Return the [X, Y] coordinate for the center point of the cell that contains the specified text.  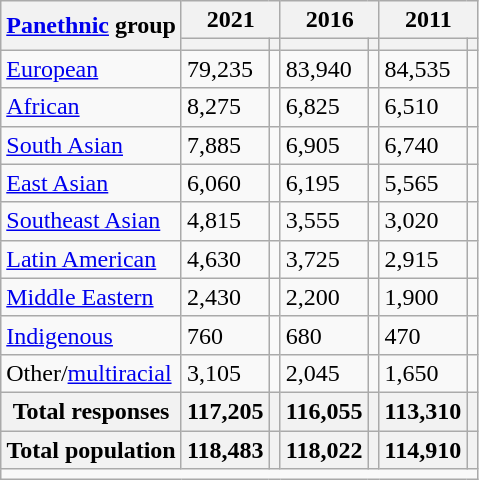
3,105 [225, 373]
116,055 [324, 411]
Latin American [92, 259]
Panethnic group [92, 26]
2,430 [225, 297]
6,825 [324, 107]
470 [423, 335]
83,940 [324, 69]
3,555 [324, 221]
760 [225, 335]
6,740 [423, 145]
2,915 [423, 259]
1,900 [423, 297]
6,060 [225, 183]
118,022 [324, 449]
117,205 [225, 411]
Indigenous [92, 335]
6,195 [324, 183]
2,200 [324, 297]
Total responses [92, 411]
East Asian [92, 183]
118,483 [225, 449]
4,815 [225, 221]
Southeast Asian [92, 221]
3,725 [324, 259]
2,045 [324, 373]
114,910 [423, 449]
European [92, 69]
South Asian [92, 145]
6,510 [423, 107]
7,885 [225, 145]
84,535 [423, 69]
5,565 [423, 183]
4,630 [225, 259]
2021 [230, 20]
African [92, 107]
3,020 [423, 221]
6,905 [324, 145]
113,310 [423, 411]
Total population [92, 449]
Middle Eastern [92, 297]
2011 [428, 20]
8,275 [225, 107]
680 [324, 335]
Other/multiracial [92, 373]
2016 [330, 20]
1,650 [423, 373]
79,235 [225, 69]
